Scan for the cell matching the given text and deliver its [X, Y] coordinate at center. 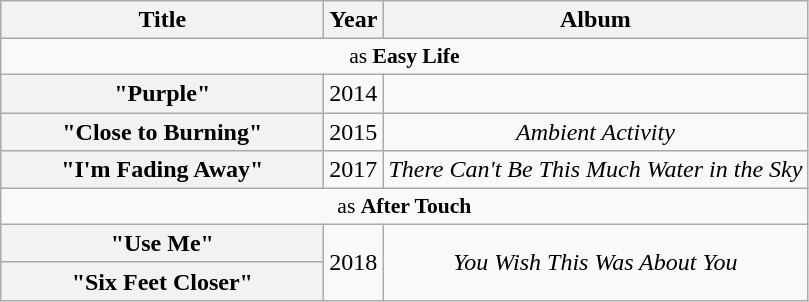
"Close to Burning" [162, 131]
Album [596, 20]
There Can't Be This Much Water in the Sky [596, 170]
You Wish This Was About You [596, 262]
2018 [354, 262]
2017 [354, 170]
2014 [354, 93]
"I'm Fading Away" [162, 170]
"Use Me" [162, 243]
Ambient Activity [596, 131]
"Purple" [162, 93]
2015 [354, 131]
as After Touch [404, 207]
Year [354, 20]
"Six Feet Closer" [162, 281]
as Easy Life [404, 57]
Title [162, 20]
